Return (X, Y) of the center of cell containing provided text 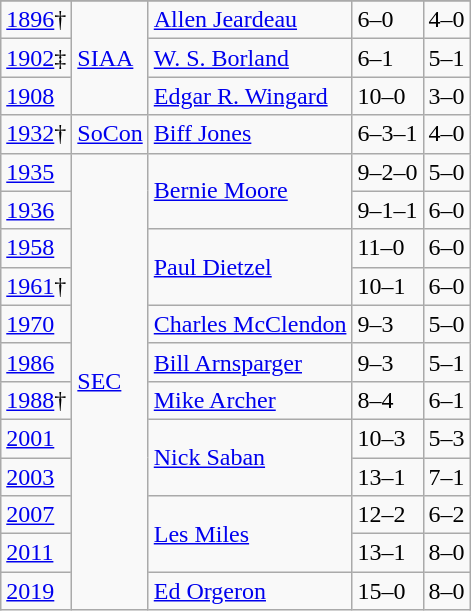
Charles McClendon (250, 324)
Nick Saban (250, 457)
Mike Archer (250, 400)
6–3–1 (388, 134)
7–1 (446, 477)
15–0 (388, 591)
10–1 (388, 286)
12–2 (388, 515)
Bill Arnsparger (250, 362)
2003 (36, 477)
8–4 (388, 400)
Les Miles (250, 534)
5–3 (446, 438)
1970 (36, 324)
Allen Jeardeau (250, 20)
2019 (36, 591)
Ed Orgeron (250, 591)
SoCon (110, 134)
Edgar R. Wingard (250, 96)
1936 (36, 210)
SEC (110, 382)
1958 (36, 248)
6–2 (446, 515)
1961† (36, 286)
1896† (36, 20)
W. S. Borland (250, 58)
1935 (36, 172)
1986 (36, 362)
SIAA (110, 58)
11–0 (388, 248)
1932† (36, 134)
9–2–0 (388, 172)
1988† (36, 400)
Bernie Moore (250, 191)
1902‡ (36, 58)
1908 (36, 96)
9–1–1 (388, 210)
2011 (36, 553)
Paul Dietzel (250, 267)
10–3 (388, 438)
2007 (36, 515)
3–0 (446, 96)
2001 (36, 438)
10–0 (388, 96)
Biff Jones (250, 134)
